Return the [x, y] coordinate for the center point of the cell that contains the specified text.  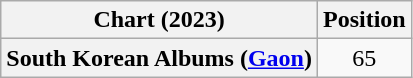
65 [364, 58]
South Korean Albums (Gaon) [160, 58]
Chart (2023) [160, 20]
Position [364, 20]
